For the text-containing cell, return its midpoint in (x, y) coordinate format. 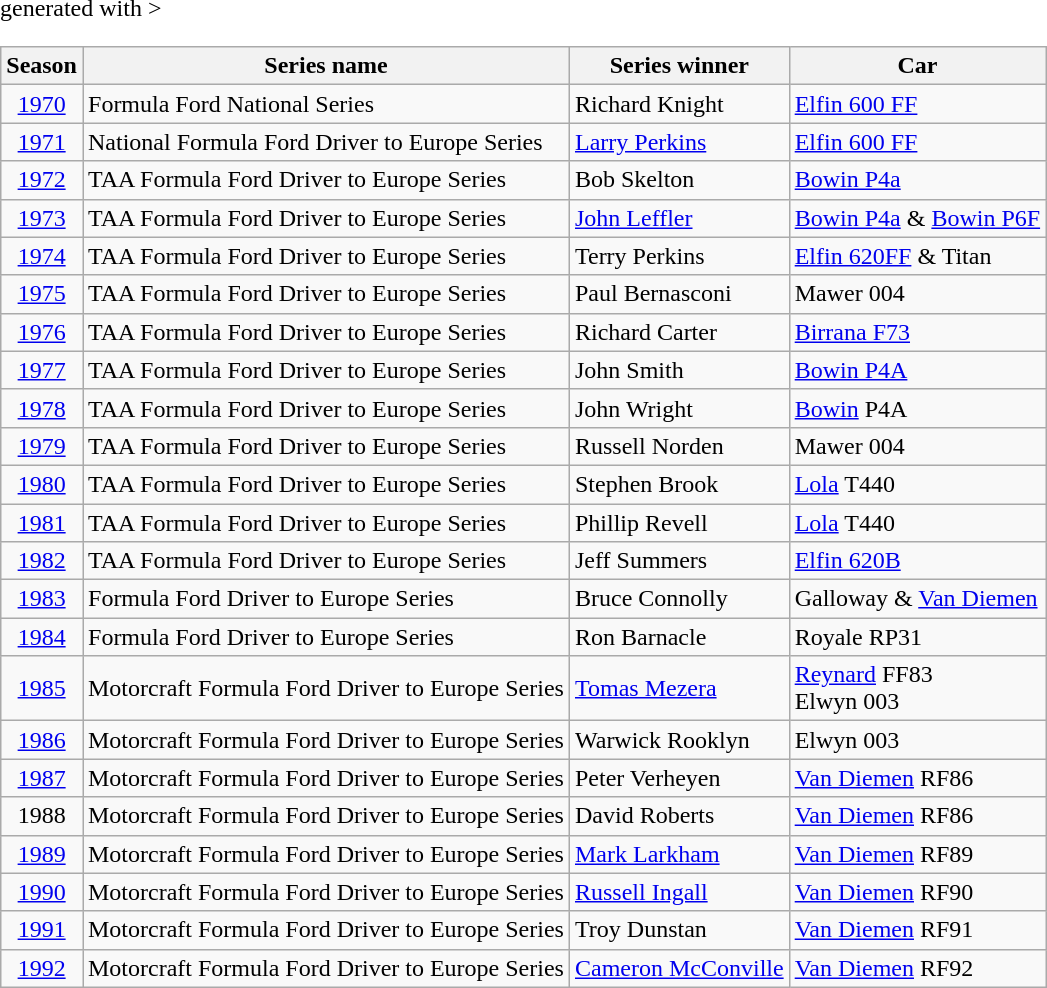
Galloway & Van Diemen (917, 599)
Birrana F73 (917, 332)
1983 (42, 599)
Terry Perkins (679, 256)
1977 (42, 370)
Elfin 620B (917, 561)
Van Diemen RF91 (917, 930)
Mark Larkham (679, 854)
1976 (42, 332)
Richard Knight (679, 104)
1989 (42, 854)
John Leffler (679, 218)
Van Diemen RF92 (917, 968)
Jeff Summers (679, 561)
Phillip Revell (679, 523)
Bob Skelton (679, 180)
1980 (42, 484)
Russell Norden (679, 446)
Formula Ford National Series (326, 104)
Ron Barnacle (679, 637)
1985 (42, 688)
1988 (42, 816)
Bowin P4a (917, 180)
Stephen Brook (679, 484)
Series winner (679, 66)
Troy Dunstan (679, 930)
Bowin P4a & Bowin P6F (917, 218)
1978 (42, 408)
1981 (42, 523)
1972 (42, 180)
1971 (42, 142)
1991 (42, 930)
1992 (42, 968)
John Wright (679, 408)
1984 (42, 637)
Season (42, 66)
Russell Ingall (679, 892)
David Roberts (679, 816)
Tomas Mezera (679, 688)
Peter Verheyen (679, 778)
Reynard FF83 Elwyn 003 (917, 688)
1973 (42, 218)
Paul Bernasconi (679, 294)
Warwick Rooklyn (679, 740)
Van Diemen RF89 (917, 854)
1975 (42, 294)
National Formula Ford Driver to Europe Series (326, 142)
Van Diemen RF90 (917, 892)
Richard Carter (679, 332)
1982 (42, 561)
1970 (42, 104)
Cameron McConville (679, 968)
Elfin 620FF & Titan (917, 256)
Elwyn 003 (917, 740)
1987 (42, 778)
1979 (42, 446)
John Smith (679, 370)
Series name (326, 66)
1990 (42, 892)
Royale RP31 (917, 637)
1986 (42, 740)
1974 (42, 256)
Larry Perkins (679, 142)
Bruce Connolly (679, 599)
Car (917, 66)
